For the text-containing cell, return its midpoint in [x, y] coordinate format. 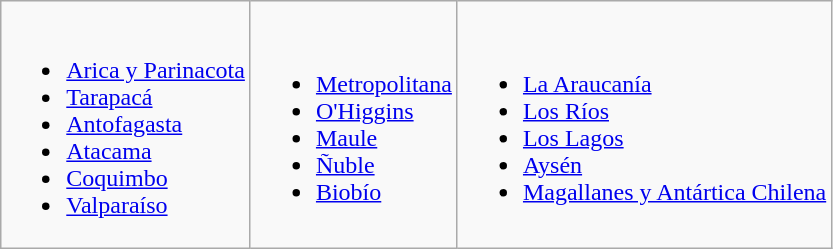
La AraucaníaLos RíosLos LagosAysénMagallanes y Antártica Chilena [644, 125]
MetropolitanaO'HigginsMauleÑubleBiobío [354, 125]
Arica y ParinacotaTarapacáAntofagastaAtacamaCoquimboValparaíso [126, 125]
